Scan for the cell matching the given text and deliver its (X, Y) coordinate at center. 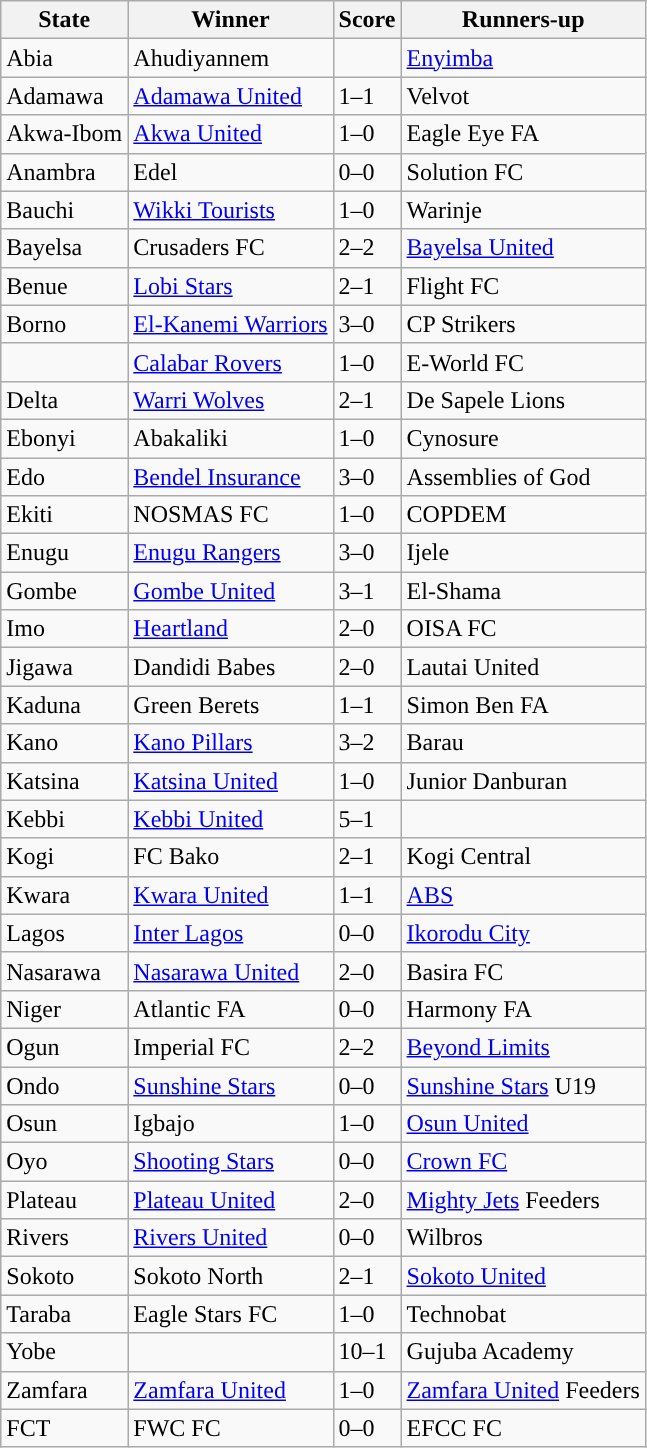
Ogun (64, 1047)
Dandidi Babes (230, 667)
Technobat (523, 1314)
ABS (523, 895)
Jigawa (64, 667)
Junior Danburan (523, 781)
Enyimba (523, 58)
Niger (64, 1009)
Rivers United (230, 1238)
Oyo (64, 1162)
3–1 (367, 591)
Harmony FA (523, 1009)
Zamfara United (230, 1390)
Akwa United (230, 134)
Cynosure (523, 438)
Katsina United (230, 781)
Osun (64, 1124)
Enugu (64, 553)
Kebbi United (230, 819)
Adamawa (64, 96)
3–2 (367, 743)
Wilbros (523, 1238)
Nasarawa (64, 971)
Bendel Insurance (230, 477)
CP Strikers (523, 324)
Borno (64, 324)
COPDEM (523, 515)
Runners-up (523, 20)
Imo (64, 629)
NOSMAS FC (230, 515)
Beyond Limits (523, 1047)
Abia (64, 58)
Mighty Jets Feeders (523, 1200)
E-World FC (523, 362)
Katsina (64, 781)
Edo (64, 477)
Taraba (64, 1314)
Zamfara (64, 1390)
Flight FC (523, 286)
Kano (64, 743)
Barau (523, 743)
Edel (230, 172)
Ekiti (64, 515)
Warinje (523, 210)
Enugu Rangers (230, 553)
Ikorodu City (523, 933)
Plateau (64, 1200)
Lobi Stars (230, 286)
El-Kanemi Warriors (230, 324)
Sokoto North (230, 1276)
Winner (230, 20)
Velvot (523, 96)
Osun United (523, 1124)
Yobe (64, 1352)
Score (367, 20)
OISA FC (523, 629)
Kwara United (230, 895)
Kogi Central (523, 857)
Lagos (64, 933)
Kano Pillars (230, 743)
Imperial FC (230, 1047)
Basira FC (523, 971)
Igbajo (230, 1124)
Sunshine Stars (230, 1085)
Ijele (523, 553)
Simon Ben FA (523, 705)
Kaduna (64, 705)
Gujuba Academy (523, 1352)
5–1 (367, 819)
Benue (64, 286)
Eagle Stars FC (230, 1314)
Atlantic FA (230, 1009)
Kogi (64, 857)
Plateau United (230, 1200)
Bayelsa United (523, 248)
Sunshine Stars U19 (523, 1085)
10–1 (367, 1352)
State (64, 20)
Calabar Rovers (230, 362)
Assemblies of God (523, 477)
Ahudiyannem (230, 58)
Crown FC (523, 1162)
FWC FC (230, 1428)
Delta (64, 400)
FC Bako (230, 857)
EFCC FC (523, 1428)
Anambra (64, 172)
FCT (64, 1428)
Inter Lagos (230, 933)
Kwara (64, 895)
Bauchi (64, 210)
Crusaders FC (230, 248)
Rivers (64, 1238)
Ondo (64, 1085)
El-Shama (523, 591)
Sokoto (64, 1276)
Shooting Stars (230, 1162)
Nasarawa United (230, 971)
Sokoto United (523, 1276)
Zamfara United Feeders (523, 1390)
Heartland (230, 629)
Akwa-Ibom (64, 134)
De Sapele Lions (523, 400)
Ebonyi (64, 438)
Kebbi (64, 819)
Gombe United (230, 591)
Solution FC (523, 172)
Warri Wolves (230, 400)
Abakaliki (230, 438)
Gombe (64, 591)
Green Berets (230, 705)
Lautai United (523, 667)
Eagle Eye FA (523, 134)
Wikki Tourists (230, 210)
Bayelsa (64, 248)
Adamawa United (230, 96)
